For the text-containing cell, return its midpoint in (X, Y) coordinate format. 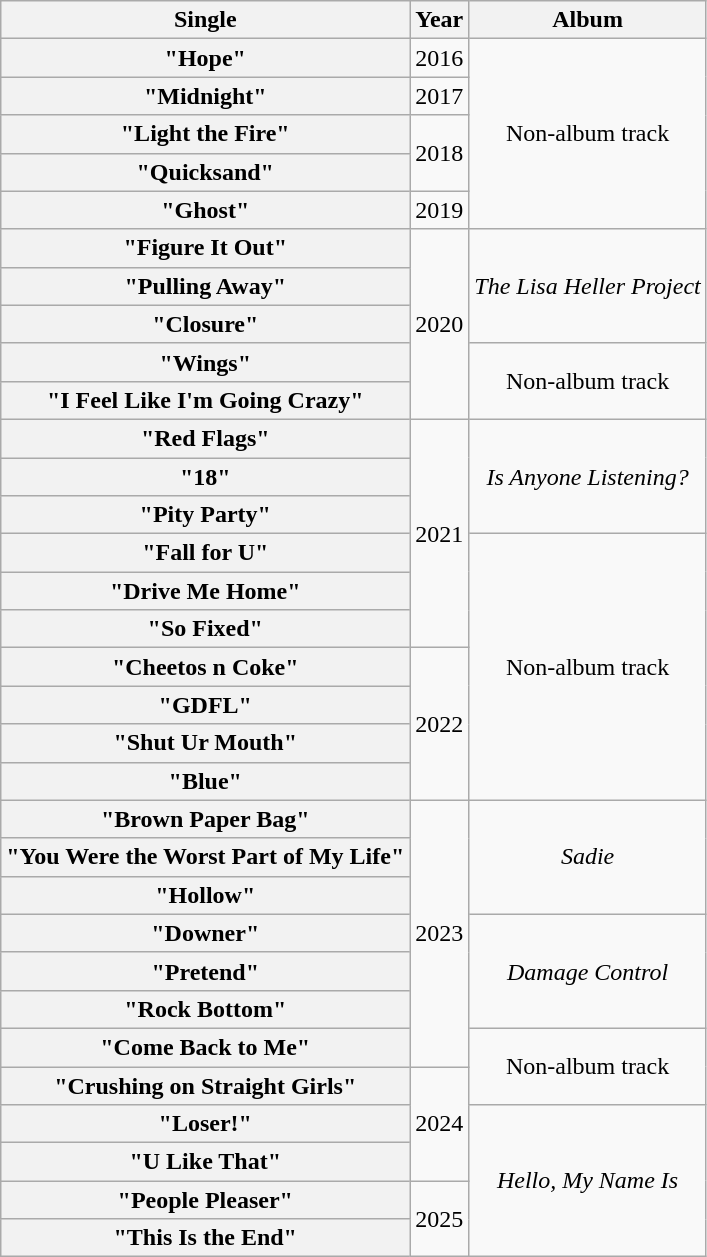
"Rock Bottom" (206, 1009)
"Ghost" (206, 210)
2017 (440, 96)
"You Were the Worst Part of My Life" (206, 857)
"Downer" (206, 933)
"Hope" (206, 58)
"Quicksand" (206, 172)
"Light the Fire" (206, 134)
"Cheetos n Coke" (206, 667)
The Lisa Heller Project (588, 286)
"Red Flags" (206, 438)
2025 (440, 1219)
"GDFL" (206, 705)
"I Feel Like I'm Going Crazy" (206, 400)
"Loser!" (206, 1124)
Hello, My Name Is (588, 1181)
"So Fixed" (206, 629)
"Come Back to Me" (206, 1047)
"Blue" (206, 781)
"Hollow" (206, 895)
"Figure It Out" (206, 248)
"Wings" (206, 362)
"Brown Paper Bag" (206, 819)
"Shut Ur Mouth" (206, 743)
"Pity Party" (206, 515)
Is Anyone Listening? (588, 476)
"People Pleaser" (206, 1200)
2021 (440, 533)
"Pulling Away" (206, 286)
Year (440, 20)
"Closure" (206, 324)
2020 (440, 324)
"Fall for U" (206, 553)
"18" (206, 477)
2024 (440, 1123)
2018 (440, 153)
"Drive Me Home" (206, 591)
Sadie (588, 857)
2016 (440, 58)
Single (206, 20)
2022 (440, 724)
2023 (440, 933)
"Midnight" (206, 96)
Damage Control (588, 971)
"Pretend" (206, 971)
"U Like That" (206, 1162)
2019 (440, 210)
Album (588, 20)
"This Is the End" (206, 1238)
"Crushing on Straight Girls" (206, 1085)
